Search for the cell housing the specified text and yield its (x, y) center coordinate. 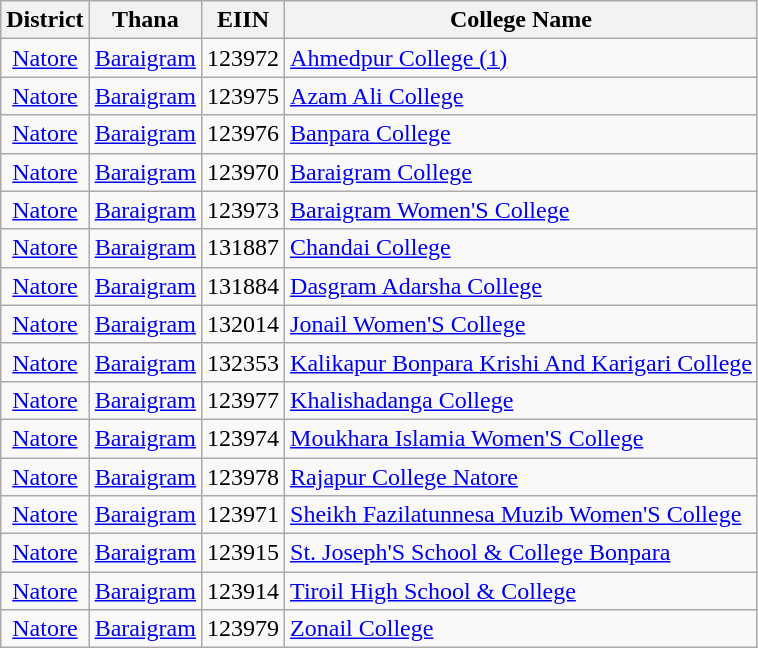
123973 (242, 210)
Banpara College (522, 134)
123978 (242, 477)
123970 (242, 172)
Baraigram College (522, 172)
Khalishadanga College (522, 400)
123915 (242, 553)
College Name (522, 20)
Tiroil High School & College (522, 591)
123974 (242, 438)
Moukhara Islamia Women'S College (522, 438)
EIIN (242, 20)
Rajapur College Natore (522, 477)
131887 (242, 248)
123979 (242, 629)
123975 (242, 96)
Chandai College (522, 248)
Zonail College (522, 629)
Dasgram Adarsha College (522, 286)
123971 (242, 515)
123977 (242, 400)
Azam Ali College (522, 96)
St. Joseph'S School & College Bonpara (522, 553)
123976 (242, 134)
Sheikh Fazilatunnesa Muzib Women'S College (522, 515)
Baraigram Women'S College (522, 210)
123972 (242, 58)
Ahmedpur College (1) (522, 58)
132353 (242, 362)
132014 (242, 324)
131884 (242, 286)
Jonail Women'S College (522, 324)
District (45, 20)
123914 (242, 591)
Kalikapur Bonpara Krishi And Karigari College (522, 362)
Thana (145, 20)
